Pinpoint the cell where the given text exists, returning its [x, y] midpoint coordinate. 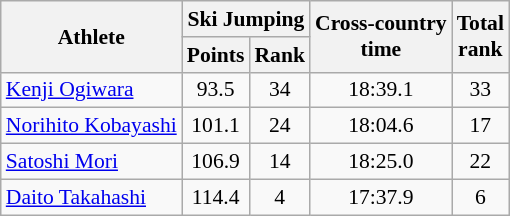
Cross-country time [381, 36]
Athlete [92, 36]
33 [480, 90]
106.9 [216, 162]
Daito Takahashi [92, 197]
Kenji Ogiwara [92, 90]
34 [280, 90]
101.1 [216, 126]
17:37.9 [381, 197]
93.5 [216, 90]
Total rank [480, 36]
Norihito Kobayashi [92, 126]
Ski Jumping [246, 19]
17 [480, 126]
24 [280, 126]
Satoshi Mori [92, 162]
14 [280, 162]
18:04.6 [381, 126]
114.4 [216, 197]
22 [480, 162]
Rank [280, 55]
18:39.1 [381, 90]
4 [280, 197]
6 [480, 197]
18:25.0 [381, 162]
Points [216, 55]
